Determine the (x, y) coordinate at the center of the cell enclosing the given text.  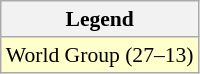
Legend (100, 19)
World Group (27–13) (100, 55)
